Search for the cell housing the specified text and yield its (X, Y) center coordinate. 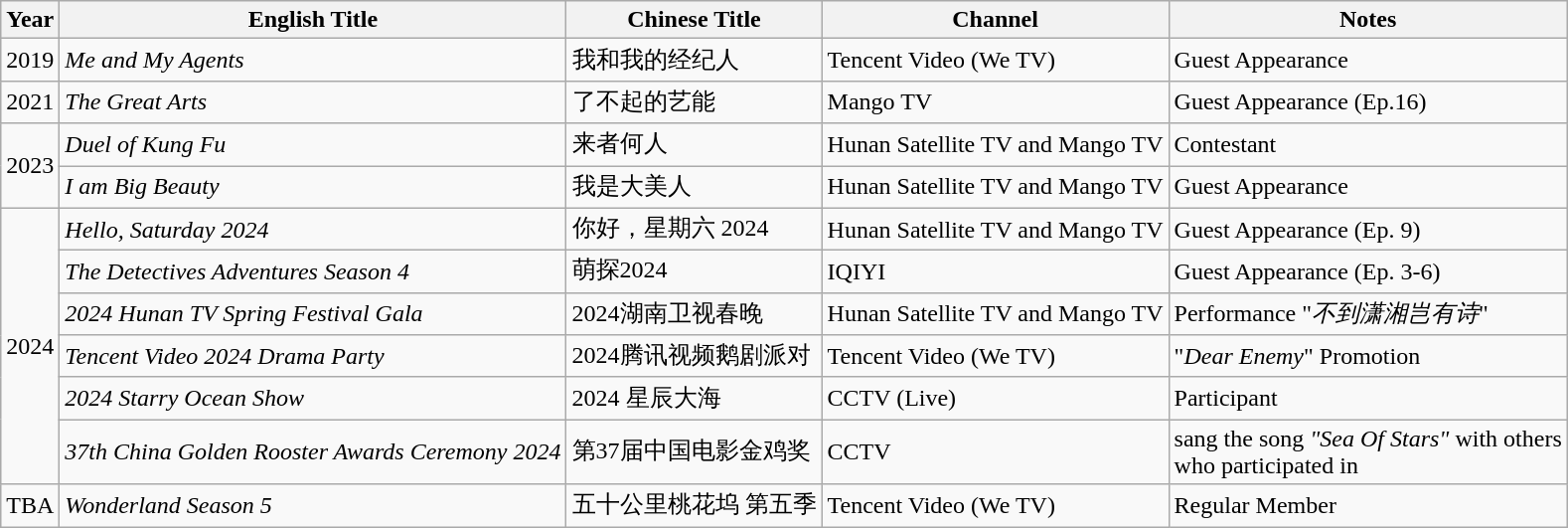
Me and My Agents (313, 60)
我是大美人 (694, 187)
37th China Golden Rooster Awards Ceremony 2024 (313, 451)
Duel of Kung Fu (313, 145)
五十公里桃花坞 第五季 (694, 505)
Hello, Saturday 2024 (313, 229)
Regular Member (1367, 505)
Channel (996, 20)
Guest Appearance (Ep. 3-6) (1367, 272)
sang the song "Sea Of Stars" with otherswho participated in (1367, 451)
我和我的经纪人 (694, 60)
2024 (30, 346)
2024 Starry Ocean Show (313, 398)
了不起的艺能 (694, 101)
Wonderland Season 5 (313, 505)
你好，星期六 2024 (694, 229)
TBA (30, 505)
Participant (1367, 398)
2019 (30, 60)
Guest Appearance (Ep.16) (1367, 101)
第37届中国电影金鸡奖 (694, 451)
来者何人 (694, 145)
2024湖南卫视春晚 (694, 314)
Year (30, 20)
Contestant (1367, 145)
The Great Arts (313, 101)
Guest Appearance (Ep. 9) (1367, 229)
I am Big Beauty (313, 187)
English Title (313, 20)
CCTV (Live) (996, 398)
萌探2024 (694, 272)
2021 (30, 101)
Tencent Video 2024 Drama Party (313, 356)
2024 星辰大海 (694, 398)
Mango TV (996, 101)
2024 Hunan TV Spring Festival Gala (313, 314)
The Detectives Adventures Season 4 (313, 272)
Chinese Title (694, 20)
2024腾讯视频鹅剧派对 (694, 356)
CCTV (996, 451)
Notes (1367, 20)
IQIYI (996, 272)
Performance "不到潇湘岂有诗" (1367, 314)
2023 (30, 165)
"Dear Enemy" Promotion (1367, 356)
